Return the (X, Y) coordinate for the center point of the cell that contains the specified text.  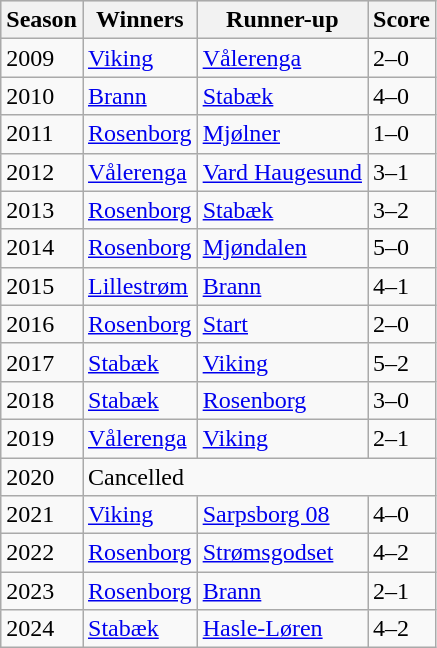
2011 (42, 134)
Mjøndalen (282, 248)
2021 (42, 515)
Winners (140, 20)
Runner-up (282, 20)
Sarpsborg 08 (282, 515)
3–1 (402, 172)
2014 (42, 248)
2010 (42, 96)
3–2 (402, 210)
2015 (42, 286)
Season (42, 20)
2012 (42, 172)
3–0 (402, 400)
Strømsgodset (282, 553)
Mjølner (282, 134)
2018 (42, 400)
Lillestrøm (140, 286)
Score (402, 20)
2023 (42, 591)
Vard Haugesund (282, 172)
1–0 (402, 134)
2020 (42, 477)
2022 (42, 553)
5–2 (402, 362)
2016 (42, 324)
Cancelled (258, 477)
2017 (42, 362)
2009 (42, 58)
4–1 (402, 286)
2013 (42, 210)
Hasle-Løren (282, 629)
5–0 (402, 248)
2019 (42, 438)
Start (282, 324)
2024 (42, 629)
